Detect which cell encompasses the target text, then output its [x, y] center coordinate. 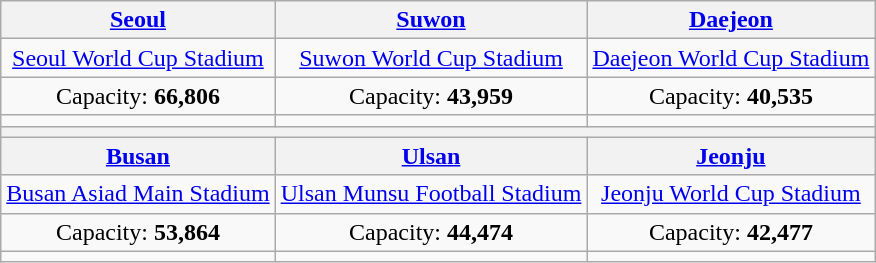
Ulsan [431, 156]
Seoul World Cup Stadium [138, 58]
Jeonju [731, 156]
Busan Asiad Main Stadium [138, 194]
Capacity: 40,535 [731, 96]
Busan [138, 156]
Daejeon [731, 20]
Daejeon World Cup Stadium [731, 58]
Seoul [138, 20]
Suwon [431, 20]
Suwon World Cup Stadium [431, 58]
Capacity: 43,959 [431, 96]
Ulsan Munsu Football Stadium [431, 194]
Capacity: 42,477 [731, 232]
Capacity: 53,864 [138, 232]
Capacity: 44,474 [431, 232]
Jeonju World Cup Stadium [731, 194]
Capacity: 66,806 [138, 96]
